Detect which cell encompasses the target text, then output its (X, Y) center coordinate. 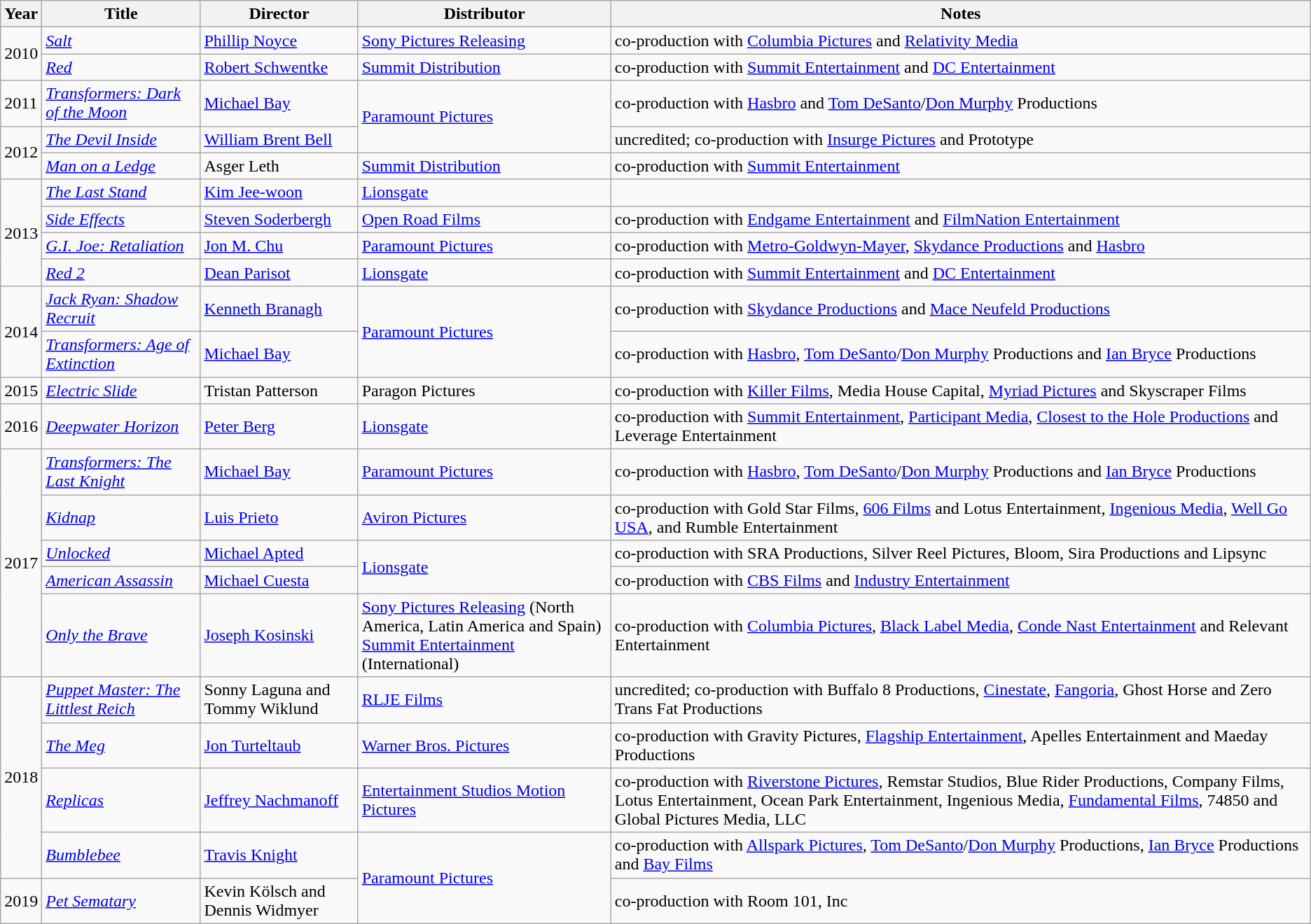
Kevin Kölsch and Dennis Widmyer (279, 900)
Bumblebee (121, 855)
Steven Soderbergh (279, 219)
Dean Parisot (279, 272)
2018 (21, 777)
Man on a Ledge (121, 166)
Kim Jee-woon (279, 192)
Robert Schwentke (279, 67)
Travis Knight (279, 855)
Michael Cuesta (279, 580)
co-production with Endgame Entertainment and FilmNation Entertainment (961, 219)
2016 (21, 427)
2015 (21, 390)
2013 (21, 232)
Only the Brave (121, 636)
The Last Stand (121, 192)
Open Road Films (485, 219)
Joseph Kosinski (279, 636)
2012 (21, 153)
Warner Bros. Pictures (485, 745)
Phillip Noyce (279, 41)
Paragon Pictures (485, 390)
co-production with SRA Productions, Silver Reel Pictures, Bloom, Sira Productions and Lipsync (961, 554)
2014 (21, 331)
Side Effects (121, 219)
Sony Pictures Releasing (485, 41)
co-production with Gold Star Films, 606 Films and Lotus Entertainment, Ingenious Media, Well Go USA, and Rumble Entertainment (961, 518)
Electric Slide (121, 390)
Kidnap (121, 518)
Replicas (121, 800)
Pet Sematary (121, 900)
co-production with Skydance Productions and Mace Neufeld Productions (961, 308)
co-production with Columbia Pictures, Black Label Media, Conde Nast Entertainment and Relevant Entertainment (961, 636)
2017 (21, 563)
Year (21, 14)
Kenneth Branagh (279, 308)
G.I. Joe: Retaliation (121, 246)
Puppet Master: The Littlest Reich (121, 700)
Director (279, 14)
2010 (21, 54)
The Meg (121, 745)
Deepwater Horizon (121, 427)
Michael Apted (279, 554)
Luis Prieto (279, 518)
uncredited; co-production with Buffalo 8 Productions, Cinestate, Fangoria, Ghost Horse and Zero Trans Fat Productions (961, 700)
Unlocked (121, 554)
Notes (961, 14)
co-production with Columbia Pictures and Relativity Media (961, 41)
co-production with Summit Entertainment (961, 166)
Salt (121, 41)
Aviron Pictures (485, 518)
Asger Leth (279, 166)
co-production with Gravity Pictures, Flagship Entertainment, Apelles Entertainment and Maeday Productions (961, 745)
Transformers: Age of Extinction (121, 354)
co-production with Metro-Goldwyn-Mayer, Skydance Productions and Hasbro (961, 246)
American Assassin (121, 580)
2019 (21, 900)
William Brent Bell (279, 139)
The Devil Inside (121, 139)
co-production with Killer Films, Media House Capital, Myriad Pictures and Skyscraper Films (961, 390)
co-production with Allspark Pictures, Tom DeSanto/Don Murphy Productions, Ian Bryce Productions and Bay Films (961, 855)
co-production with Hasbro and Tom DeSanto/Don Murphy Productions (961, 104)
Tristan Patterson (279, 390)
Distributor (485, 14)
Transformers: Dark of the Moon (121, 104)
co-production with Summit Entertainment, Participant Media, Closest to the Hole Productions and Leverage Entertainment (961, 427)
Red (121, 67)
RLJE Films (485, 700)
Sonny Laguna and Tommy Wiklund (279, 700)
Sony Pictures Releasing (North America, Latin America and Spain)Summit Entertainment (International) (485, 636)
Red 2 (121, 272)
Peter Berg (279, 427)
Jack Ryan: Shadow Recruit (121, 308)
co-production with CBS Films and Industry Entertainment (961, 580)
2011 (21, 104)
uncredited; co-production with Insurge Pictures and Prototype (961, 139)
co-production with Room 101, Inc (961, 900)
Title (121, 14)
Entertainment Studios Motion Pictures (485, 800)
Transformers: The Last Knight (121, 472)
Jon Turteltaub (279, 745)
Jeffrey Nachmanoff (279, 800)
Jon M. Chu (279, 246)
